From the cell containing the given text, extract its center point as [x, y] coordinate. 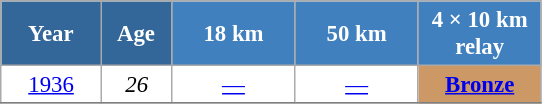
Age [136, 34]
4 × 10 km relay [480, 34]
1936 [52, 85]
Bronze [480, 85]
18 km [234, 34]
50 km [356, 34]
Year [52, 34]
26 [136, 85]
